Provide the (x, y) coordinate of the cell's center where the given text is located.  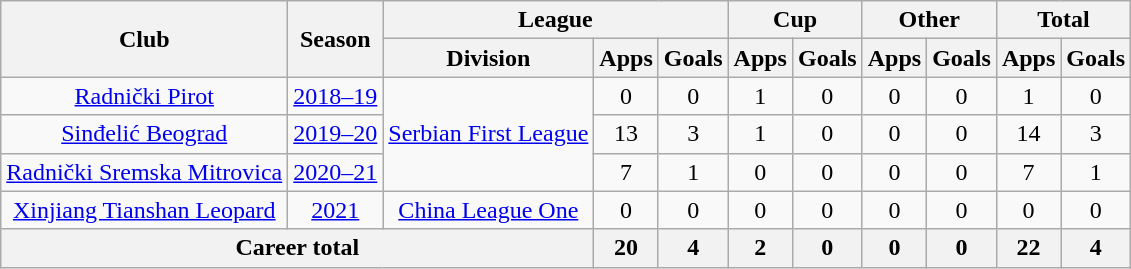
14 (1028, 134)
Cup (795, 20)
2019–20 (336, 134)
League (556, 20)
20 (626, 248)
Other (929, 20)
Radnički Pirot (144, 96)
2020–21 (336, 172)
Radnički Sremska Mitrovica (144, 172)
Division (488, 58)
22 (1028, 248)
Sinđelić Beograd (144, 134)
Serbian First League (488, 134)
13 (626, 134)
China League One (488, 210)
Club (144, 39)
Total (1063, 20)
Career total (298, 248)
2 (760, 248)
Season (336, 39)
2021 (336, 210)
Xinjiang Tianshan Leopard (144, 210)
2018–19 (336, 96)
